Return the [x, y] coordinate for the center point of the cell that contains the specified text.  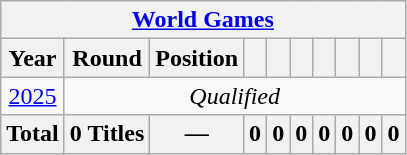
World Games [203, 20]
Year [33, 58]
0 Titles [107, 134]
Qualified [234, 96]
— [197, 134]
2025 [33, 96]
Round [107, 58]
Position [197, 58]
Total [33, 134]
